Provide the [x, y] coordinate of the cell's center where the given text is located.  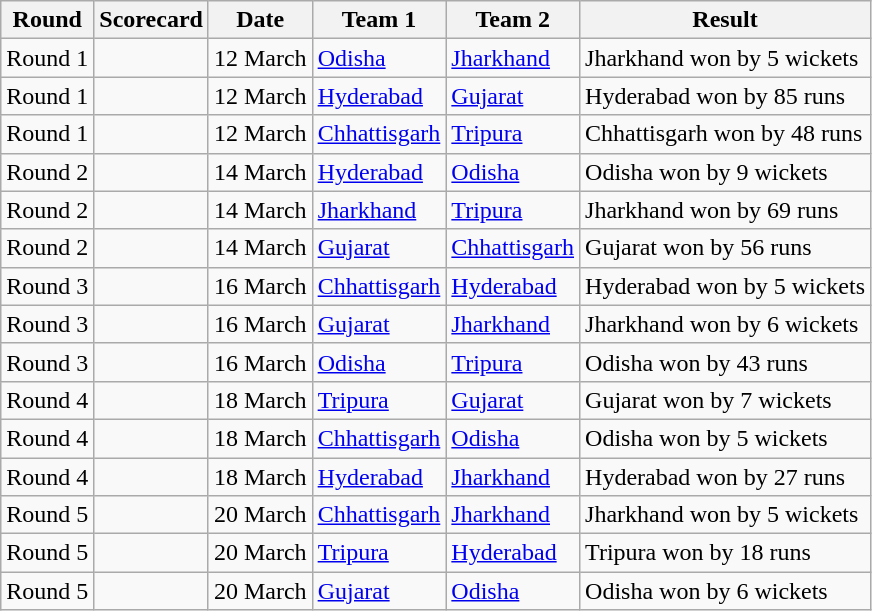
Team 2 [513, 20]
Tripura won by 18 runs [726, 553]
Hyderabad won by 85 runs [726, 96]
Odisha won by 6 wickets [726, 591]
Gujarat won by 56 runs [726, 248]
Scorecard [152, 20]
Odisha won by 9 wickets [726, 172]
Date [260, 20]
Hyderabad won by 27 runs [726, 477]
Odisha won by 5 wickets [726, 438]
Round [48, 20]
Gujarat won by 7 wickets [726, 400]
Chhattisgarh won by 48 runs [726, 134]
Odisha won by 43 runs [726, 362]
Result [726, 20]
Jharkhand won by 69 runs [726, 210]
Team 1 [379, 20]
Jharkhand won by 6 wickets [726, 324]
Hyderabad won by 5 wickets [726, 286]
